Determine the [X, Y] coordinate at the center of the cell enclosing the given text.  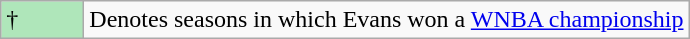
† [42, 20]
Denotes seasons in which Evans won a WNBA championship [386, 20]
